Return [X, Y] of the center of cell containing provided text 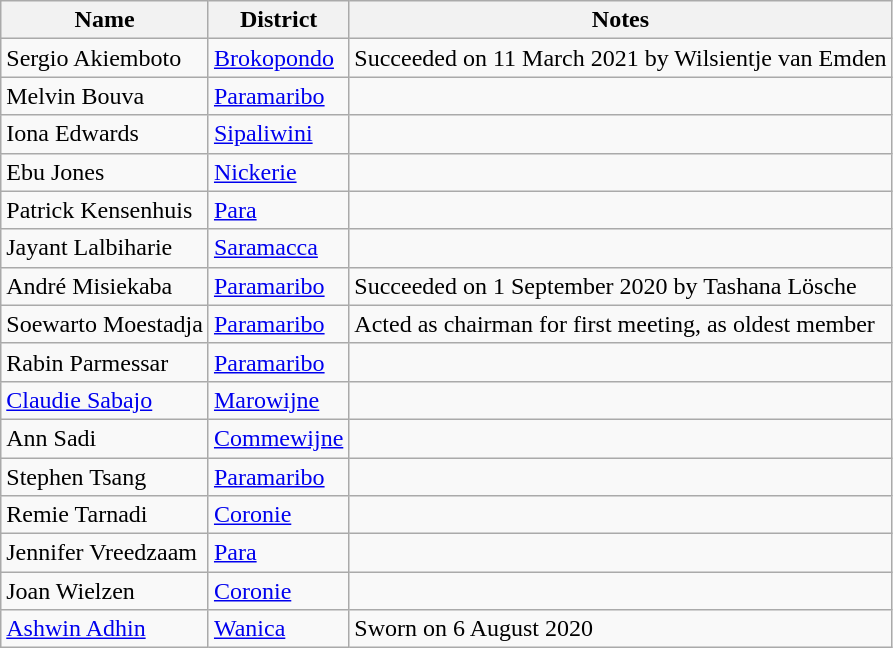
Sergio Akiemboto [105, 58]
Jayant Lalbiharie [105, 248]
Remie Tarnadi [105, 515]
Claudie Sabajo [105, 400]
Soewarto Moestadja [105, 324]
Ann Sadi [105, 438]
Notes [620, 20]
Succeeded on 11 March 2021 by Wilsientje van Emden [620, 58]
District [278, 20]
Sipaliwini [278, 134]
Jennifer Vreedzaam [105, 553]
Rabin Parmessar [105, 362]
Nickerie [278, 172]
Brokopondo [278, 58]
Commewijne [278, 438]
Ebu Jones [105, 172]
Wanica [278, 629]
Stephen Tsang [105, 477]
Patrick Kensenhuis [105, 210]
Marowijne [278, 400]
Acted as chairman for first meeting, as oldest member [620, 324]
Name [105, 20]
Succeeded on 1 September 2020 by Tashana Lösche [620, 286]
Joan Wielzen [105, 591]
Saramacca [278, 248]
Melvin Bouva [105, 96]
Iona Edwards [105, 134]
André Misiekaba [105, 286]
Sworn on 6 August 2020 [620, 629]
Ashwin Adhin [105, 629]
